For the text-containing cell, return its midpoint in (X, Y) coordinate format. 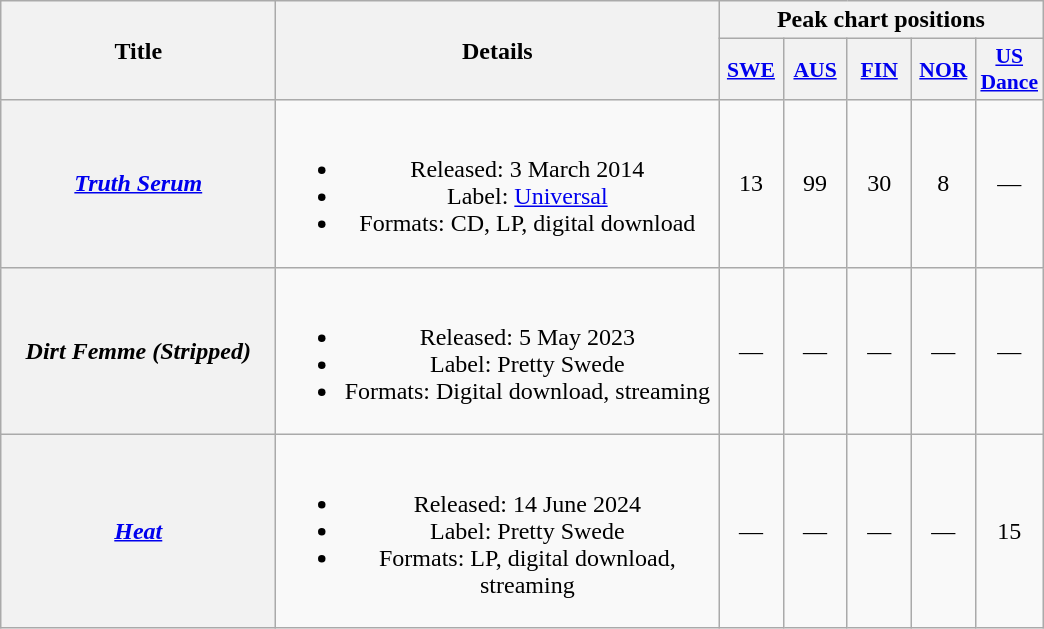
Released: 5 May 2023Label: Pretty SwedeFormats: Digital download, streaming (498, 350)
AUS (815, 70)
8 (943, 184)
US Dance (1009, 70)
99 (815, 184)
30 (879, 184)
Released: 3 March 2014Label: UniversalFormats: CD, LP, digital download (498, 184)
13 (751, 184)
Details (498, 50)
15 (1009, 531)
FIN (879, 70)
Dirt Femme (Stripped) (138, 350)
NOR (943, 70)
Peak chart positions (881, 20)
Title (138, 50)
Heat (138, 531)
Truth Serum (138, 184)
SWE (751, 70)
Released: 14 June 2024Label: Pretty SwedeFormats: LP, digital download, streaming (498, 531)
